Detect which cell encompasses the target text, then output its [x, y] center coordinate. 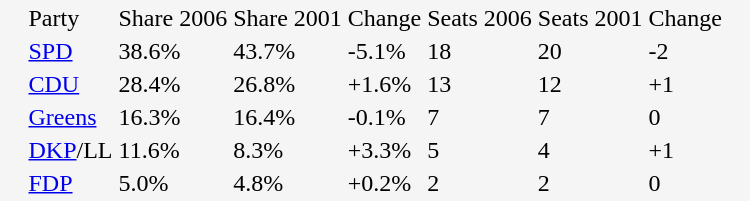
CDU [70, 84]
20 [590, 51]
38.6% [173, 51]
18 [480, 51]
DKP/LL [70, 150]
11.6% [173, 150]
16.4% [288, 117]
+3.3% [384, 150]
Party [70, 18]
Share 2006 [173, 18]
Seats 2006 [480, 18]
SPD [70, 51]
-0.1% [384, 117]
+0.2% [384, 183]
13 [480, 84]
4 [590, 150]
16.3% [173, 117]
-5.1% [384, 51]
Greens [70, 117]
Share 2001 [288, 18]
26.8% [288, 84]
Seats 2001 [590, 18]
FDP [70, 183]
-2 [685, 51]
4.8% [288, 183]
43.7% [288, 51]
+1.6% [384, 84]
5.0% [173, 183]
8.3% [288, 150]
5 [480, 150]
28.4% [173, 84]
12 [590, 84]
